Search for the cell housing the specified text and yield its [X, Y] center coordinate. 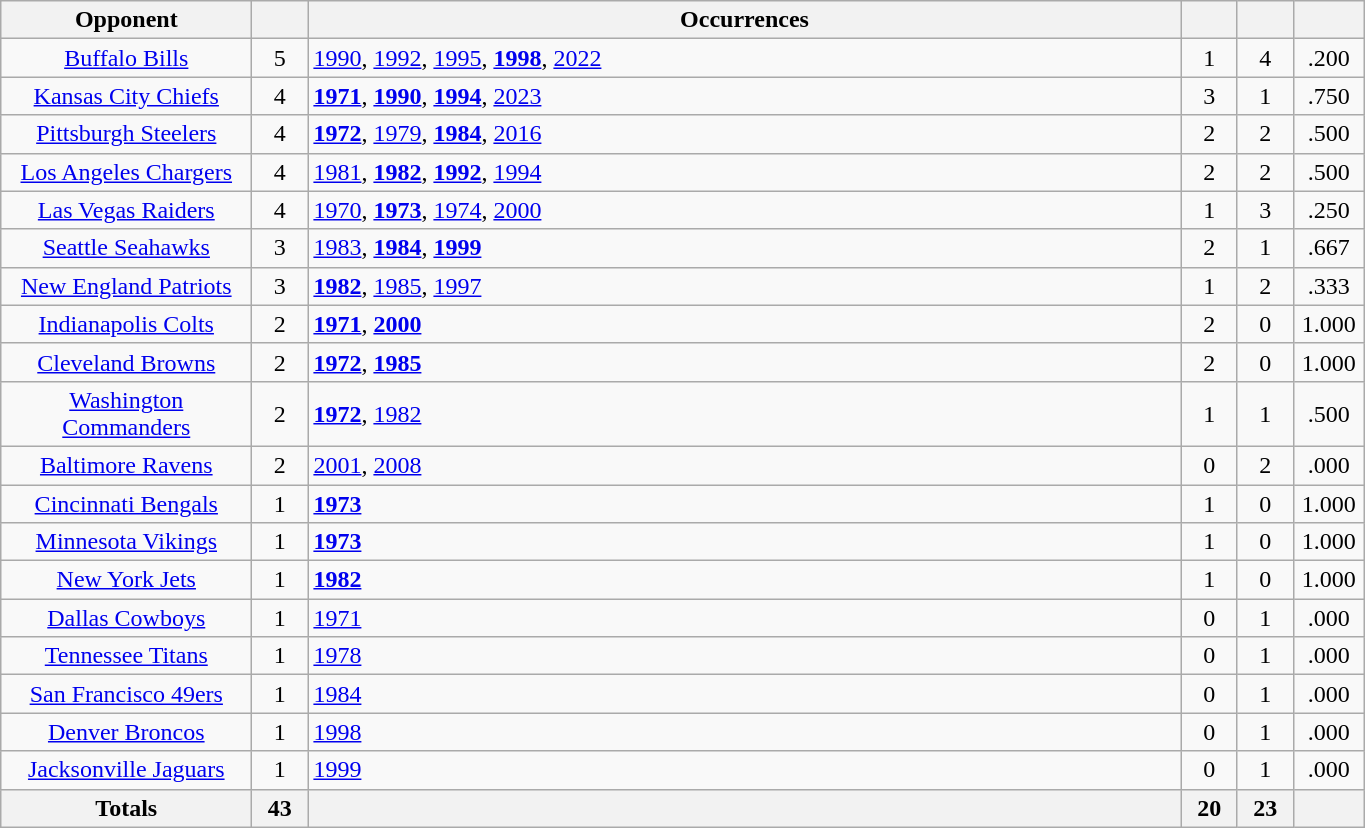
.200 [1328, 58]
Las Vegas Raiders [126, 210]
Minnesota Vikings [126, 542]
20 [1209, 808]
New England Patriots [126, 286]
Tennessee Titans [126, 656]
Totals [126, 808]
1971 [744, 618]
Cincinnati Bengals [126, 503]
.750 [1328, 96]
43 [280, 808]
1970, 1973, 1974, 2000 [744, 210]
San Francisco 49ers [126, 694]
1978 [744, 656]
Washington Commanders [126, 414]
1972, 1979, 1984, 2016 [744, 134]
Seattle Seahawks [126, 248]
Dallas Cowboys [126, 618]
Denver Broncos [126, 732]
23 [1265, 808]
Indianapolis Colts [126, 324]
1981, 1982, 1992, 1994 [744, 172]
1982 [744, 580]
.667 [1328, 248]
Los Angeles Chargers [126, 172]
Baltimore Ravens [126, 465]
.250 [1328, 210]
1971, 2000 [744, 324]
5 [280, 58]
Buffalo Bills [126, 58]
1971, 1990, 1994, 2023 [744, 96]
Kansas City Chiefs [126, 96]
1982, 1985, 1997 [744, 286]
Opponent [126, 20]
2001, 2008 [744, 465]
.333 [1328, 286]
1972, 1982 [744, 414]
1972, 1985 [744, 362]
Jacksonville Jaguars [126, 770]
Pittsburgh Steelers [126, 134]
1984 [744, 694]
1990, 1992, 1995, 1998, 2022 [744, 58]
Occurrences [744, 20]
Cleveland Browns [126, 362]
1999 [744, 770]
1998 [744, 732]
1983, 1984, 1999 [744, 248]
New York Jets [126, 580]
